For the text-containing cell, return its midpoint in (X, Y) coordinate format. 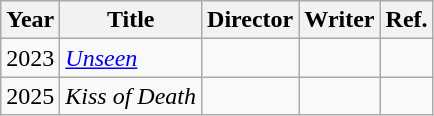
Unseen (131, 58)
2025 (30, 96)
Kiss of Death (131, 96)
Ref. (406, 20)
Director (250, 20)
2023 (30, 58)
Writer (340, 20)
Year (30, 20)
Title (131, 20)
